Return the (X, Y) coordinate for the center point of the cell that contains the specified text.  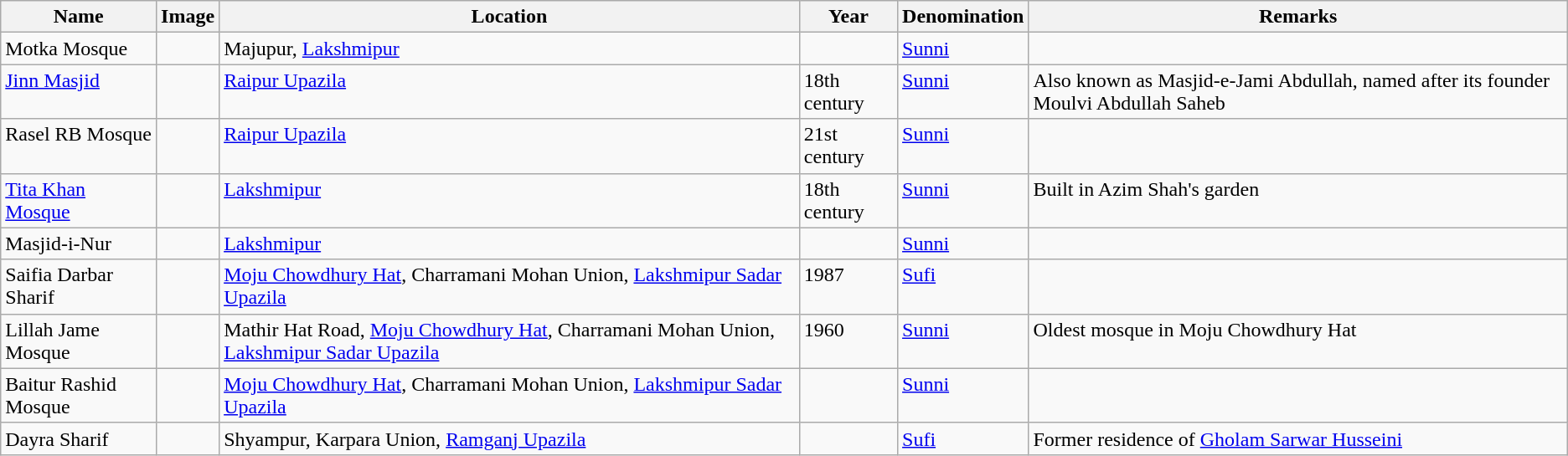
21st century (848, 146)
Also known as Masjid-e-Jami Abdullah, named after its founder Moulvi Abdullah Saheb (1298, 92)
1960 (848, 341)
Motka Mosque (79, 49)
Jinn Masjid (79, 92)
Baitur Rashid Mosque (79, 395)
Oldest mosque in Moju Chowdhury Hat (1298, 341)
Name (79, 17)
1987 (848, 286)
Saifia Darbar Sharif (79, 286)
Lillah Jame Mosque (79, 341)
Year (848, 17)
Mathir Hat Road, Moju Chowdhury Hat, Charramani Mohan Union, Lakshmipur Sadar Upazila (509, 341)
Dayra Sharif (79, 438)
Built in Azim Shah's garden (1298, 201)
Tita Khan Mosque (79, 201)
Majupur, Lakshmipur (509, 49)
Rasel RB Mosque (79, 146)
Masjid-i-Nur (79, 243)
Image (188, 17)
Location (509, 17)
Remarks (1298, 17)
Former residence of Gholam Sarwar Husseini (1298, 438)
Shyampur, Karpara Union, Ramganj Upazila (509, 438)
Denomination (963, 17)
